Return (X, Y) of the center of cell containing provided text 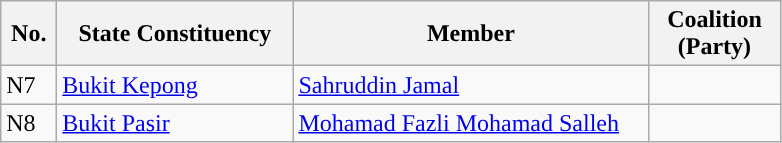
Mohamad Fazli Mohamad Salleh (471, 123)
Bukit Kepong (175, 85)
N8 (29, 123)
Member (471, 34)
Sahruddin Jamal (471, 85)
State Constituency (175, 34)
Coalition (Party) (714, 34)
No. (29, 34)
Bukit Pasir (175, 123)
N7 (29, 85)
